From the cell containing the given text, extract its center point as (X, Y) coordinate. 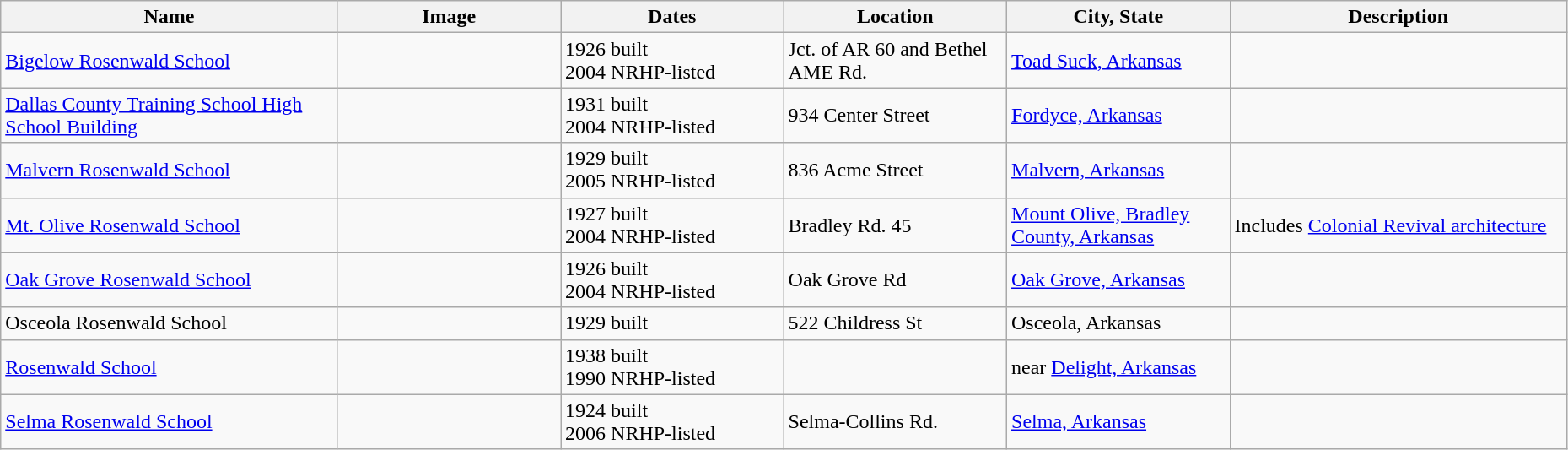
1927 built2004 NRHP-listed (672, 225)
Fordyce, Arkansas (1118, 115)
City, State (1118, 17)
Description (1398, 17)
1929 built2005 NRHP-listed (672, 171)
Toad Suck, Arkansas (1118, 61)
Jct. of AR 60 and Bethel AME Rd. (895, 61)
Location (895, 17)
836 Acme Street (895, 171)
Osceola, Arkansas (1118, 323)
522 Childress St (895, 323)
Mount Olive, Bradley County, Arkansas (1118, 225)
Image (449, 17)
Osceola Rosenwald School (169, 323)
Oak Grove Rosenwald School (169, 280)
Malvern Rosenwald School (169, 171)
Rosenwald School (169, 366)
Dallas County Training School High School Building (169, 115)
Oak Grove Rd (895, 280)
1929 built (672, 323)
1924 built 2006 NRHP-listed (672, 422)
Bradley Rd. 45 (895, 225)
Selma Rosenwald School (169, 422)
near Delight, Arkansas (1118, 366)
Malvern, Arkansas (1118, 171)
Includes Colonial Revival architecture (1398, 225)
1931 built 2004 NRHP-listed (672, 115)
Oak Grove, Arkansas (1118, 280)
Bigelow Rosenwald School (169, 61)
Mt. Olive Rosenwald School (169, 225)
Dates (672, 17)
1938 built1990 NRHP-listed (672, 366)
Selma-Collins Rd. (895, 422)
934 Center Street (895, 115)
Name (169, 17)
Selma, Arkansas (1118, 422)
